Determine the [X, Y] coordinate at the center of the cell enclosing the given text.  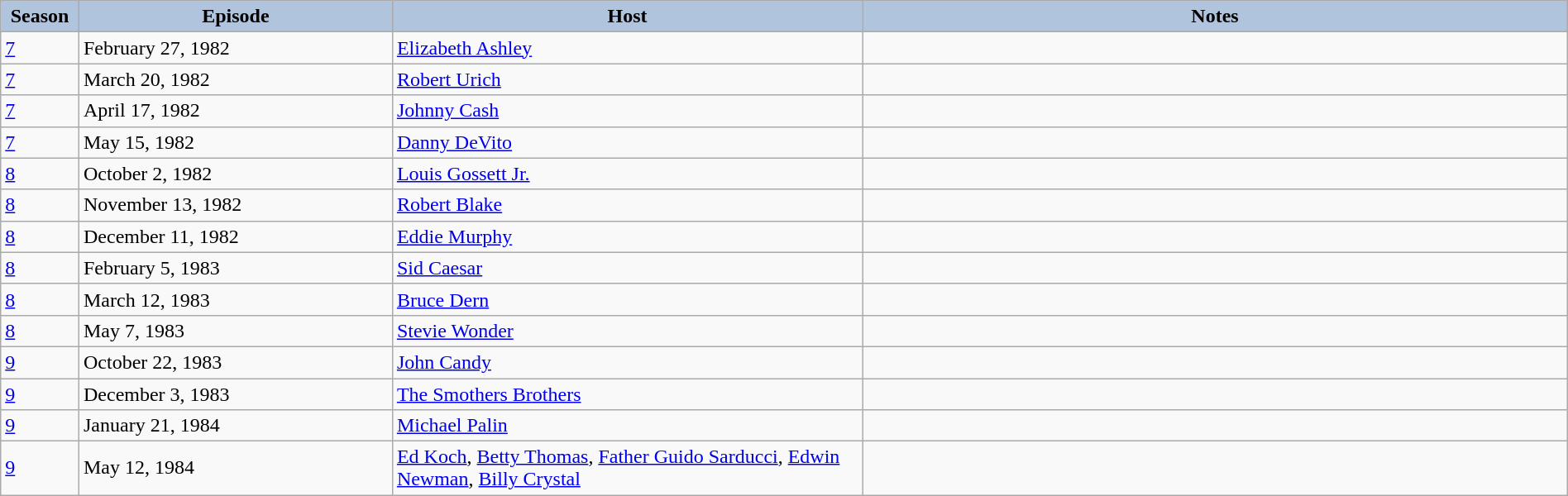
Sid Caesar [627, 268]
Robert Urich [627, 79]
May 12, 1984 [235, 468]
Johnny Cash [627, 111]
Danny DeVito [627, 142]
Robert Blake [627, 205]
Ed Koch, Betty Thomas, Father Guido Sarducci, Edwin Newman, Billy Crystal [627, 468]
The Smothers Brothers [627, 394]
John Candy [627, 362]
May 7, 1983 [235, 331]
Eddie Murphy [627, 236]
October 2, 1982 [235, 174]
Episode [235, 17]
March 20, 1982 [235, 79]
October 22, 1983 [235, 362]
March 12, 1983 [235, 299]
Bruce Dern [627, 299]
Elizabeth Ashley [627, 48]
Michael Palin [627, 426]
February 5, 1983 [235, 268]
May 15, 1982 [235, 142]
December 3, 1983 [235, 394]
Stevie Wonder [627, 331]
December 11, 1982 [235, 236]
Notes [1216, 17]
Host [627, 17]
November 13, 1982 [235, 205]
Louis Gossett Jr. [627, 174]
February 27, 1982 [235, 48]
Season [40, 17]
January 21, 1984 [235, 426]
April 17, 1982 [235, 111]
